From the cell containing the given text, extract its center point as (X, Y) coordinate. 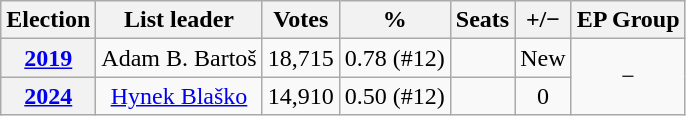
0.78 (#12) (394, 58)
New (543, 58)
− (628, 77)
0 (543, 96)
+/− (543, 20)
Seats (482, 20)
% (394, 20)
Hynek Blaško (179, 96)
2024 (48, 96)
EP Group (628, 20)
2019 (48, 58)
Adam B. Bartoš (179, 58)
0.50 (#12) (394, 96)
18,715 (300, 58)
Election (48, 20)
14,910 (300, 96)
Votes (300, 20)
List leader (179, 20)
